Find where the given text appears and provide that cell's center as [X, Y] coordinate. 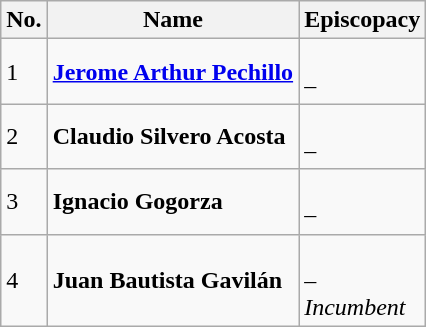
3 [24, 202]
–Incumbent [362, 280]
Claudio Silvero Acosta [172, 136]
1 [24, 72]
2 [24, 136]
4 [24, 280]
Juan Bautista Gavilán [172, 280]
Ignacio Gogorza [172, 202]
Jerome Arthur Pechillo [172, 72]
No. [24, 20]
Episcopacy [362, 20]
Name [172, 20]
